Extract the [X, Y] coordinate from the center of the cell holding the provided text.  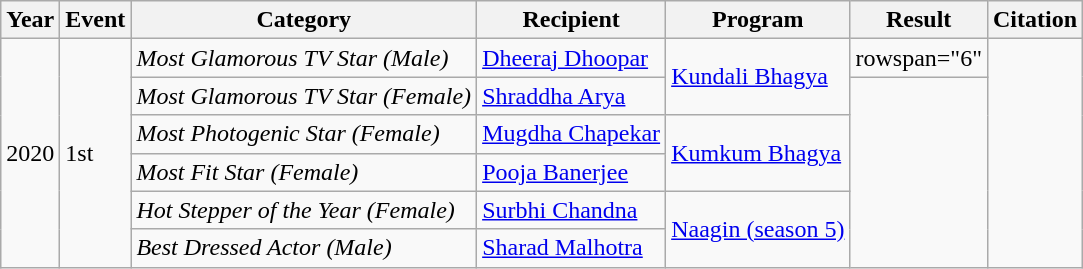
Hot Stepper of the Year (Female) [304, 210]
Most Glamorous TV Star (Male) [304, 58]
Result [919, 20]
Kundali Bhagya [758, 77]
Most Photogenic Star (Female) [304, 134]
Kumkum Bhagya [758, 153]
Naagin (season 5) [758, 229]
Pooja Banerjee [572, 172]
Most Glamorous TV Star (Female) [304, 96]
Program [758, 20]
rowspan="6" [919, 58]
2020 [30, 153]
Event [96, 20]
1st [96, 153]
Year [30, 20]
Most Fit Star (Female) [304, 172]
Best Dressed Actor (Male) [304, 248]
Surbhi Chandna [572, 210]
Mugdha Chapekar [572, 134]
Sharad Malhotra [572, 248]
Category [304, 20]
Shraddha Arya [572, 96]
Dheeraj Dhoopar [572, 58]
Citation [1034, 20]
Recipient [572, 20]
